Provide the [X, Y] coordinate of the cell's center where the given text is located.  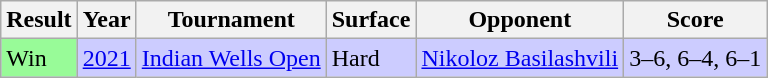
Year [106, 20]
Win [39, 58]
Tournament [231, 20]
Score [696, 20]
2021 [106, 58]
3–6, 6–4, 6–1 [696, 58]
Result [39, 20]
Surface [371, 20]
Indian Wells Open [231, 58]
Opponent [520, 20]
Hard [371, 58]
Nikoloz Basilashvili [520, 58]
